Find where the given text appears and provide that cell's center as [X, Y] coordinate. 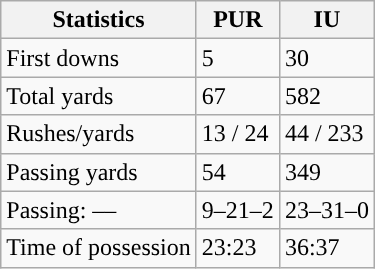
PUR [238, 20]
Statistics [99, 20]
23:23 [238, 248]
9–21–2 [238, 210]
Passing: –– [99, 210]
Passing yards [99, 172]
Total yards [99, 96]
5 [238, 58]
36:37 [326, 248]
IU [326, 20]
23–31–0 [326, 210]
13 / 24 [238, 134]
349 [326, 172]
30 [326, 58]
44 / 233 [326, 134]
67 [238, 96]
582 [326, 96]
First downs [99, 58]
54 [238, 172]
Time of possession [99, 248]
Rushes/yards [99, 134]
